Output the [x, y] coordinate of the center of the cell containing the given text.  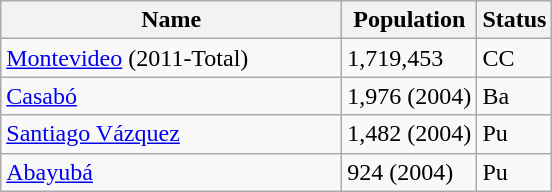
1,976 (2004) [410, 96]
Name [172, 20]
1,719,453 [410, 58]
Status [514, 20]
Santiago Vázquez [172, 134]
Casabó [172, 96]
Abayubá [172, 172]
1,482 (2004) [410, 134]
924 (2004) [410, 172]
Montevideo (2011-Total) [172, 58]
CC [514, 58]
Population [410, 20]
Ba [514, 96]
